Capture the cell that displays the provided text and extract its [x, y] central coordinate. 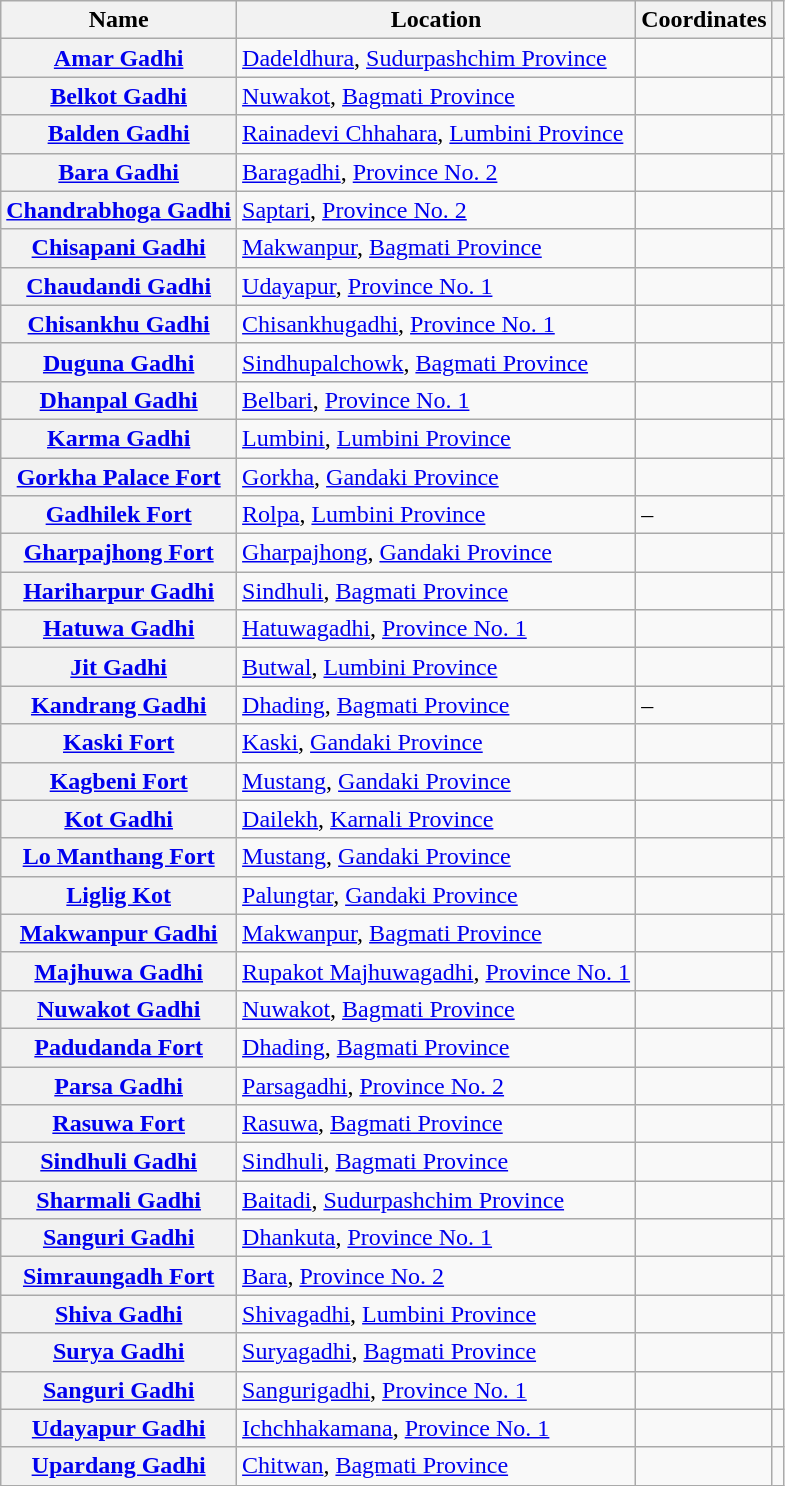
Chandrabhoga Gadhi [119, 210]
Padudanda Fort [119, 1047]
Suryagadhi, Bagmati Province [436, 1352]
Chaudandi Gadhi [119, 286]
Kaski Fort [119, 743]
Amar Gadhi [119, 58]
Coordinates [704, 20]
Liglig Kot [119, 895]
Dhankuta, Province No. 1 [436, 1238]
Chisankhu Gadhi [119, 324]
Jit Gadhi [119, 667]
Dhanpal Gadhi [119, 400]
Saptari, Province No. 2 [436, 210]
Upardang Gadhi [119, 1466]
Udayapur, Province No. 1 [436, 286]
Shivagadhi, Lumbini Province [436, 1314]
Surya Gadhi [119, 1352]
Kandrang Gadhi [119, 705]
Sharmali Gadhi [119, 1200]
Gadhilek Fort [119, 515]
Dadeldhura, Sudurpashchim Province [436, 58]
Sangurigadhi, Province No. 1 [436, 1390]
Bara, Province No. 2 [436, 1276]
Parsagadhi, Province No. 2 [436, 1085]
Majhuwa Gadhi [119, 971]
Chisapani Gadhi [119, 248]
Makwanpur Gadhi [119, 933]
Simraungadh Fort [119, 1276]
Rasuwa, Bagmati Province [436, 1124]
Gharpajhong Fort [119, 553]
Shiva Gadhi [119, 1314]
Udayapur Gadhi [119, 1428]
Duguna Gadhi [119, 362]
Rolpa, Lumbini Province [436, 515]
Lo Manthang Fort [119, 857]
Hatuwagadhi, Province No. 1 [436, 629]
Bara Gadhi [119, 172]
Gorkha Palace Fort [119, 477]
Baitadi, Sudurpashchim Province [436, 1200]
Ichchhakamana, Province No. 1 [436, 1428]
Belkot Gadhi [119, 96]
Lumbini, Lumbini Province [436, 438]
Balden Gadhi [119, 134]
Butwal, Lumbini Province [436, 667]
Chitwan, Bagmati Province [436, 1466]
Location [436, 20]
Dailekh, Karnali Province [436, 819]
Chisankhugadhi, Province No. 1 [436, 324]
Rainadevi Chhahara, Lumbini Province [436, 134]
Kagbeni Fort [119, 781]
Gharpajhong, Gandaki Province [436, 553]
Parsa Gadhi [119, 1085]
Karma Gadhi [119, 438]
Name [119, 20]
Baragadhi, Province No. 2 [436, 172]
Hatuwa Gadhi [119, 629]
Belbari, Province No. 1 [436, 400]
Rupakot Majhuwagadhi, Province No. 1 [436, 971]
Sindhuli Gadhi [119, 1162]
Kaski, Gandaki Province [436, 743]
Nuwakot Gadhi [119, 1009]
Hariharpur Gadhi [119, 591]
Rasuwa Fort [119, 1124]
Gorkha, Gandaki Province [436, 477]
Palungtar, Gandaki Province [436, 895]
Sindhupalchowk, Bagmati Province [436, 362]
Kot Gadhi [119, 819]
